Find where the given text appears and provide that cell's center as (X, Y) coordinate. 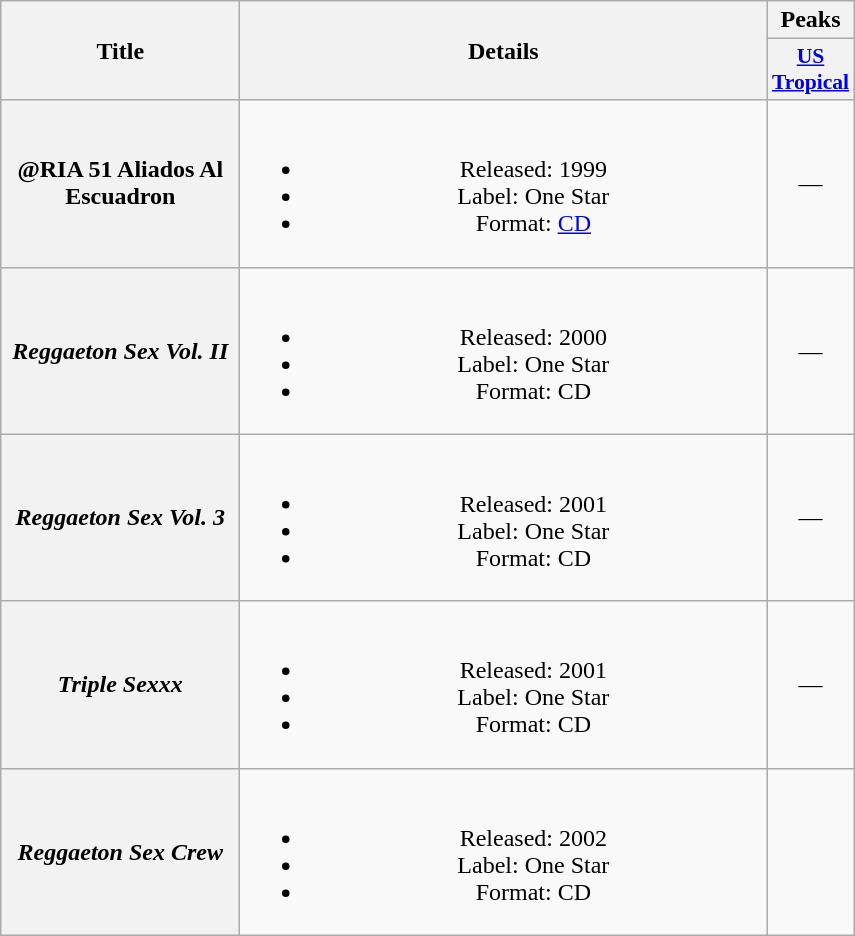
Details (504, 50)
Reggaeton Sex Vol. 3 (120, 518)
Peaks (810, 20)
Title (120, 50)
Reggaeton Sex Vol. II (120, 350)
Triple Sexxx (120, 684)
Released: 2000Label: One StarFormat: CD (504, 350)
@RIA 51 Aliados Al Escuadron (120, 184)
Released: 1999Label: One StarFormat: CD (504, 184)
USTropical (810, 70)
Released: 2002Label: One StarFormat: CD (504, 852)
Reggaeton Sex Crew (120, 852)
